From the cell containing the given text, extract its center point as (X, Y) coordinate. 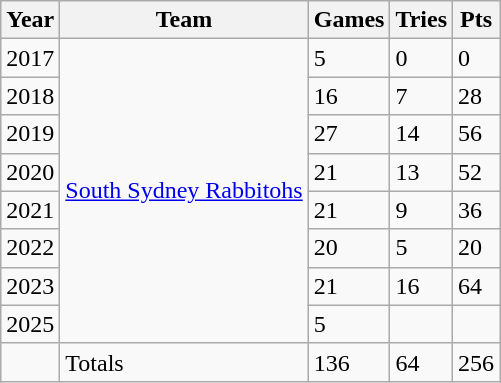
2019 (30, 134)
256 (476, 362)
36 (476, 210)
2025 (30, 324)
2020 (30, 172)
Team (184, 20)
56 (476, 134)
Year (30, 20)
South Sydney Rabbitohs (184, 191)
7 (422, 96)
27 (349, 134)
14 (422, 134)
136 (349, 362)
Games (349, 20)
Tries (422, 20)
13 (422, 172)
2017 (30, 58)
52 (476, 172)
Totals (184, 362)
28 (476, 96)
2021 (30, 210)
2018 (30, 96)
9 (422, 210)
2023 (30, 286)
Pts (476, 20)
2022 (30, 248)
